Provide the [x, y] coordinate of the cell's center where the given text is located.  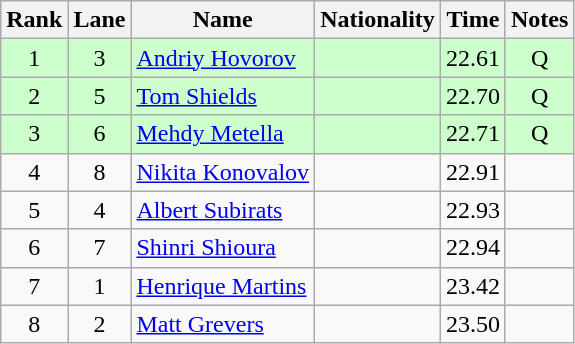
Nikita Konovalov [223, 172]
22.61 [472, 58]
Albert Subirats [223, 210]
22.71 [472, 134]
Matt Grevers [223, 324]
Name [223, 20]
23.42 [472, 286]
22.91 [472, 172]
Notes [539, 20]
Andriy Hovorov [223, 58]
Tom Shields [223, 96]
Lane [100, 20]
Time [472, 20]
22.93 [472, 210]
Rank [34, 20]
Mehdy Metella [223, 134]
23.50 [472, 324]
22.70 [472, 96]
Shinri Shioura [223, 248]
22.94 [472, 248]
Nationality [378, 20]
Henrique Martins [223, 286]
